Determine the [X, Y] coordinate at the center of the cell enclosing the given text.  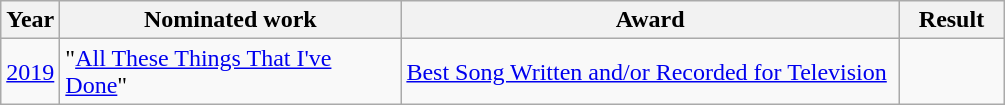
Best Song Written and/or Recorded for Television [650, 72]
"All These Things That I've Done" [230, 72]
Year [30, 20]
Award [650, 20]
Nominated work [230, 20]
2019 [30, 72]
Result [951, 20]
